From the cell containing the given text, extract its center point as (X, Y) coordinate. 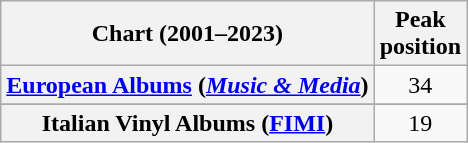
34 (420, 85)
Peakposition (420, 34)
19 (420, 123)
European Albums (Music & Media) (188, 85)
Italian Vinyl Albums (FIMI) (188, 123)
Chart (2001–2023) (188, 34)
